Detect which cell encompasses the target text, then output its [X, Y] center coordinate. 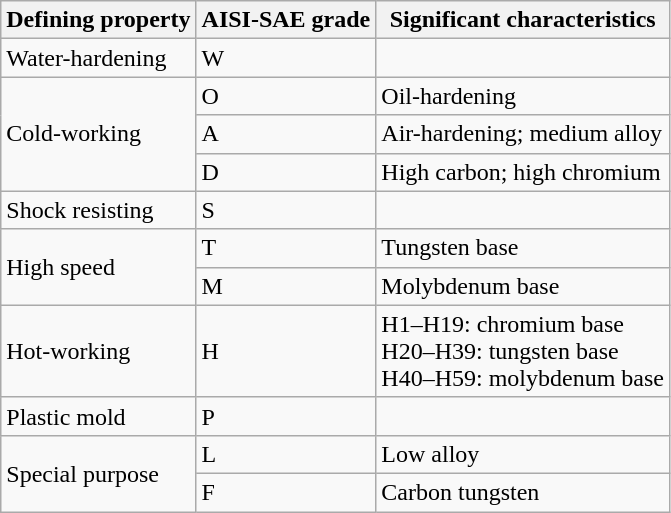
S [286, 210]
Tungsten base [523, 248]
P [286, 416]
D [286, 172]
Shock resisting [98, 210]
Hot-working [98, 351]
M [286, 286]
Molybdenum base [523, 286]
O [286, 96]
Low alloy [523, 454]
Special purpose [98, 473]
H [286, 351]
Oil-hardening [523, 96]
Plastic mold [98, 416]
H1–H19: chromium baseH20–H39: tungsten baseH40–H59: molybdenum base [523, 351]
High carbon; high chromium [523, 172]
Air-hardening; medium alloy [523, 134]
A [286, 134]
Cold-working [98, 134]
Defining property [98, 20]
L [286, 454]
AISI-SAE grade [286, 20]
F [286, 492]
Carbon tungsten [523, 492]
Water-hardening [98, 58]
High speed [98, 267]
T [286, 248]
W [286, 58]
Significant characteristics [523, 20]
